Provide the [X, Y] coordinate of the cell's center where the given text is located.  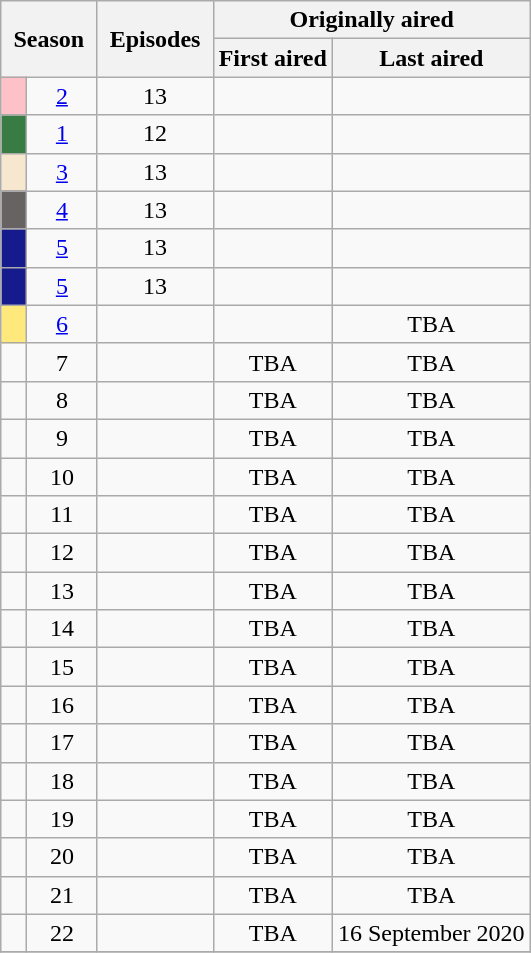
18 [62, 781]
22 [62, 933]
7 [62, 362]
20 [62, 857]
First aired [272, 58]
14 [62, 629]
2 [62, 96]
11 [62, 515]
10 [62, 477]
16 September 2020 [431, 933]
Episodes [155, 39]
15 [62, 667]
6 [62, 324]
4 [62, 210]
16 [62, 705]
1 [62, 134]
Last aired [431, 58]
Originally aired [372, 20]
21 [62, 895]
Season [49, 39]
3 [62, 172]
19 [62, 819]
9 [62, 438]
8 [62, 400]
17 [62, 743]
